Determine the [x, y] coordinate at the center of the cell enclosing the given text.  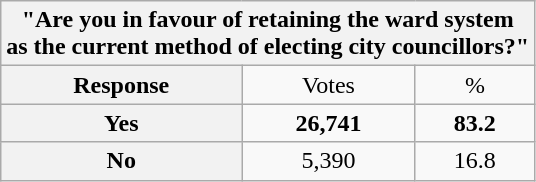
Votes [328, 85]
16.8 [474, 161]
Response [122, 85]
Yes [122, 123]
"Are you in favour of retaining the ward systemas the current method of electing city councillors?" [268, 34]
5,390 [328, 161]
83.2 [474, 123]
% [474, 85]
26,741 [328, 123]
No [122, 161]
